Return (X, Y) of the center of cell containing provided text 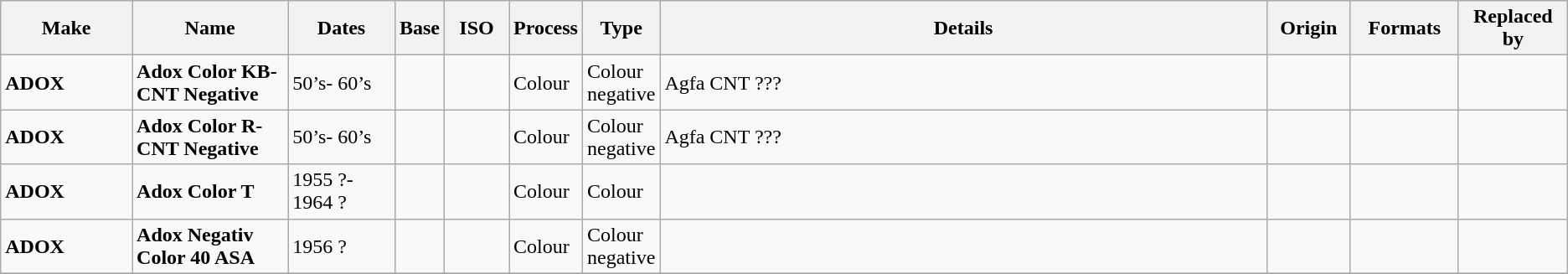
Make (67, 28)
Dates (342, 28)
Base (419, 28)
Details (963, 28)
ISO (476, 28)
Type (621, 28)
Origin (1308, 28)
Replaced by (1513, 28)
1956 ? (342, 246)
Adox Negativ Color 40 ASA (210, 246)
Adox Color KB-CNT Negative (210, 82)
Name (210, 28)
Adox Color T (210, 191)
Adox Color R-CNT Negative (210, 137)
Formats (1404, 28)
Process (546, 28)
1955 ?- 1964 ? (342, 191)
